Locate the cell with the specified text and output its [x, y] center coordinate. 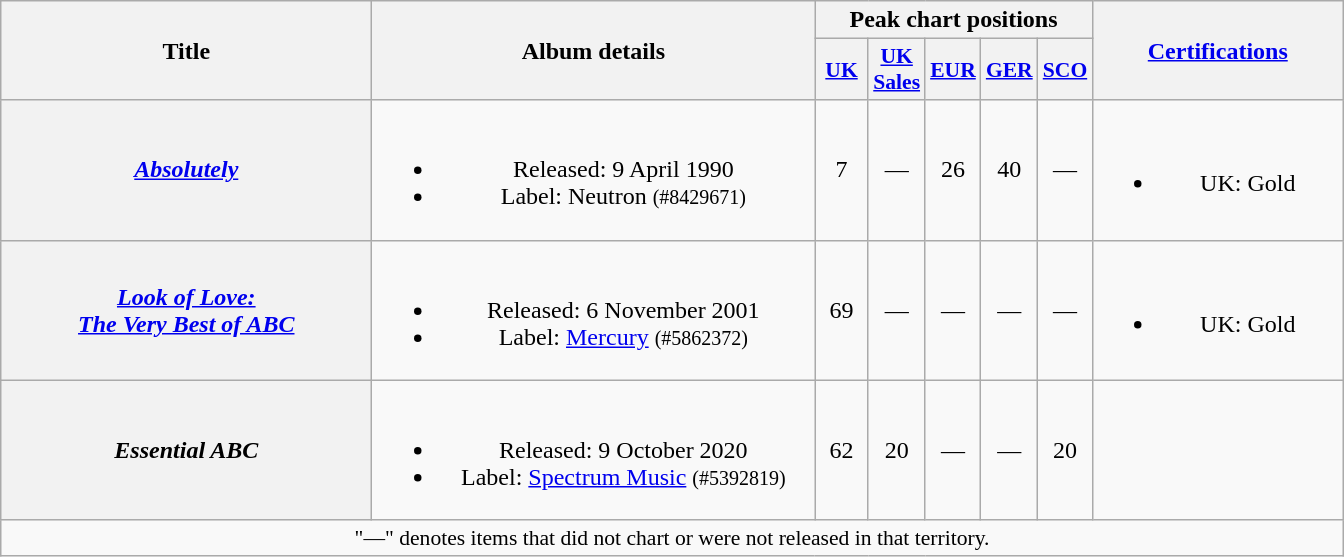
EUR [953, 70]
Peak chart positions [954, 20]
SCO [1066, 70]
UKSales [896, 70]
"—" denotes items that did not chart or were not released in that territory. [672, 538]
GER [1010, 70]
69 [842, 310]
Absolutely [186, 170]
Look of Love:The Very Best of ABC [186, 310]
Album details [594, 50]
Essential ABC [186, 450]
Released: 6 November 2001Label: Mercury (#5862372) [594, 310]
Released: 9 October 2020Label: Spectrum Music (#5392819) [594, 450]
40 [1010, 170]
Released: 9 April 1990Label: Neutron (#8429671) [594, 170]
26 [953, 170]
UK [842, 70]
62 [842, 450]
7 [842, 170]
Certifications [1218, 50]
Title [186, 50]
